Output the [x, y] coordinate of the center of the cell containing the given text.  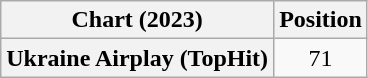
Ukraine Airplay (TopHit) [138, 58]
Chart (2023) [138, 20]
71 [321, 58]
Position [321, 20]
